Detect which cell encompasses the target text, then output its (X, Y) center coordinate. 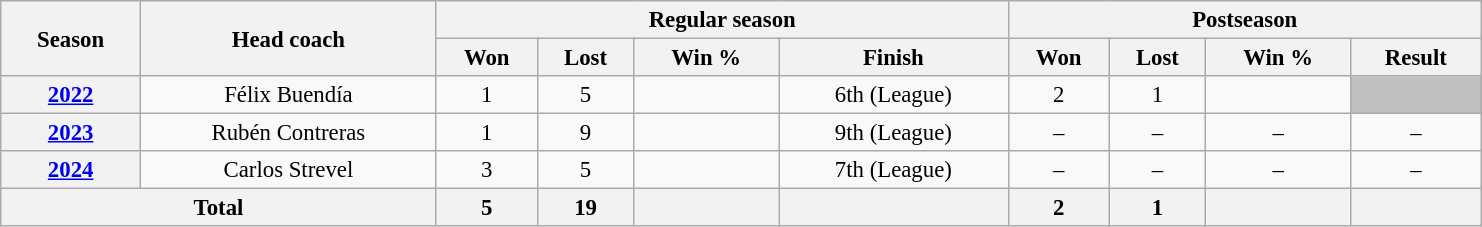
Finish (894, 58)
Season (71, 38)
Postseason (1244, 20)
19 (586, 208)
2024 (71, 170)
2023 (71, 133)
6th (League) (894, 95)
9th (League) (894, 133)
Regular season (722, 20)
Carlos Strevel (289, 170)
Result (1416, 58)
Rubén Contreras (289, 133)
Félix Buendía (289, 95)
Total (218, 208)
2022 (71, 95)
9 (586, 133)
3 (486, 170)
Head coach (289, 38)
7th (League) (894, 170)
